Scan for the cell matching the given text and deliver its [X, Y] coordinate at center. 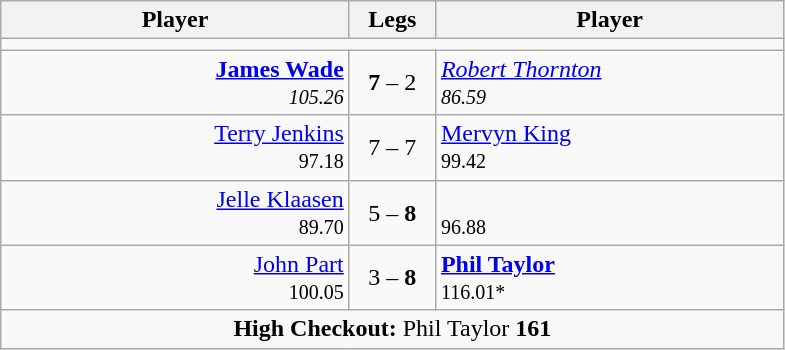
7 – 2 [392, 82]
96.88 [610, 212]
7 – 7 [392, 148]
Robert Thornton 86.59 [610, 82]
Jelle Klaasen 89.70 [176, 212]
Phil Taylor 116.01* [610, 278]
5 – 8 [392, 212]
Terry Jenkins 97.18 [176, 148]
John Part 100.05 [176, 278]
Mervyn King 99.42 [610, 148]
James Wade 105.26 [176, 82]
3 – 8 [392, 278]
High Checkout: Phil Taylor 161 [392, 329]
Legs [392, 20]
